Determine the [X, Y] coordinate at the center of the cell enclosing the given text.  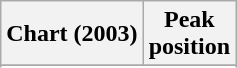
Peakposition [189, 34]
Chart (2003) [72, 34]
